Extract the [X, Y] coordinate from the center of the cell holding the provided text.  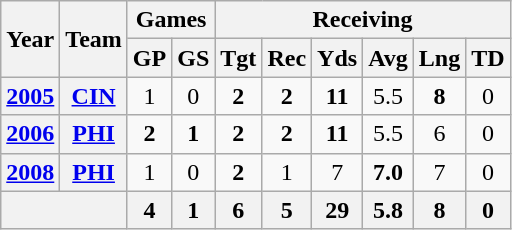
7.0 [388, 172]
Year [30, 39]
Tgt [238, 58]
Receiving [362, 20]
Lng [439, 58]
Team [94, 39]
4 [149, 210]
Avg [388, 58]
2005 [30, 96]
5.8 [388, 210]
Yds [338, 58]
2006 [30, 134]
Rec [287, 58]
GS [194, 58]
5 [287, 210]
GP [149, 58]
CIN [94, 96]
TD [488, 58]
29 [338, 210]
Games [170, 20]
2008 [30, 172]
